Find where the given text appears and provide that cell's center as [x, y] coordinate. 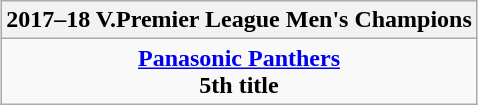
2017–18 V.Premier League Men's Champions [240, 20]
Panasonic Panthers5th title [240, 72]
